Extract the [x, y] coordinate from the center of the cell holding the provided text.  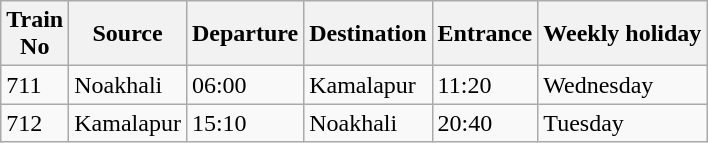
Source [128, 34]
Tuesday [622, 123]
712 [35, 123]
Weekly holiday [622, 34]
06:00 [244, 85]
15:10 [244, 123]
Entrance [485, 34]
Departure [244, 34]
TrainNo [35, 34]
Destination [368, 34]
Wednesday [622, 85]
711 [35, 85]
11:20 [485, 85]
20:40 [485, 123]
